Find where the given text appears and provide that cell's center as [x, y] coordinate. 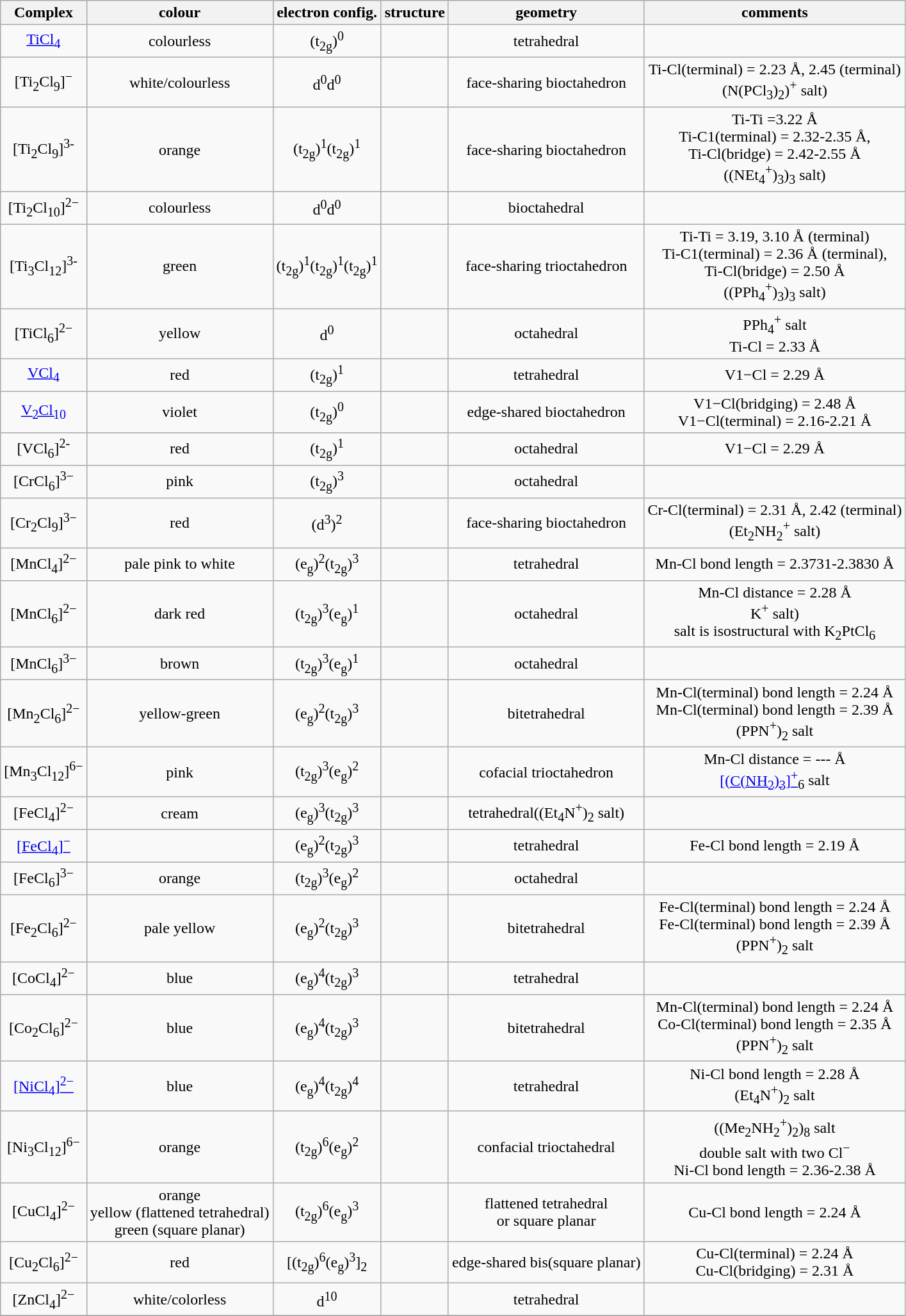
pale yellow [179, 929]
[Ti2Cl10]2− [44, 207]
face-sharing trioctahedron [546, 266]
[Mn3Cl12]6− [44, 772]
[Cr2Cl9]3− [44, 523]
brown [179, 663]
Mn-Cl(terminal) bond length = 2.24 ÅCo-Cl(terminal) bond length = 2.35 Å(PPN+)2 salt [775, 1028]
[NiCl4]2− [44, 1086]
Mn-Cl distance = 2.28 ÅK+ salt)salt is isostructural with K2PtCl6 [775, 613]
(t2g)3 [327, 482]
green [179, 266]
[VCl6]2- [44, 450]
(t2g)6(eg)2 [327, 1146]
[Ni3Cl12]6− [44, 1146]
Ti-Ti = 3.19, 3.10 Å (terminal)Ti-C1(terminal) = 2.36 Å (terminal),Ti-Cl(bridge) = 2.50 Å ((PPh4+)3)3 salt) [775, 266]
[Ti3Cl12]3- [44, 266]
geometry [546, 13]
(t2g)1(t2g)1 [327, 149]
V2Cl10 [44, 412]
electron config. [327, 13]
structure [415, 13]
flattened tetrahedralor square planar [546, 1212]
Ti-Ti =3.22 Å Ti-C1(terminal) = 2.32-2.35 Å,Ti-Cl(bridge) = 2.42-2.55 Å ((NEt4+)3)3 salt) [775, 149]
white/colourless [179, 83]
Mn-Cl bond length = 2.3731-2.3830 Å [775, 564]
edge-shared bioctahedron [546, 412]
colour [179, 13]
comments [775, 13]
[CrCl6]3− [44, 482]
[FeCl4]− [44, 845]
orangeyellow (flattened tetrahedral)green (square planar) [179, 1212]
pale pink to white [179, 564]
dark red [179, 613]
(t2g)1(t2g)1(t2g)1 [327, 266]
Fe-Cl(terminal) bond length = 2.24 ÅFe-Cl(terminal) bond length = 2.39 Å(PPN+)2 salt [775, 929]
yellow-green [179, 713]
VCl4 [44, 375]
((Me2NH2+)2)8 saltdouble salt with two Cl−Ni-Cl bond length = 2.36-2.38 Å [775, 1146]
V1−Cl(bridging) = 2.48 ÅV1−Cl(terminal) = 2.16-2.21 Å [775, 412]
[TiCl6]2− [44, 334]
(eg)3(t2g)3 [327, 813]
Mn-Cl(terminal) bond length = 2.24 ÅMn-Cl(terminal) bond length = 2.39 Å(PPN+)2 salt [775, 713]
[Cu2Cl6]2− [44, 1263]
[MnCl6]3− [44, 663]
[ZnCl4]2− [44, 1300]
edge-shared bis(square planar) [546, 1263]
(d3)2 [327, 523]
cofacial trioctahedron [546, 772]
TiCl4 [44, 41]
d10 [327, 1300]
[Ti2Cl9]− [44, 83]
Mn-Cl distance = --- Å[(C(NH2)3]+6 salt [775, 772]
cream [179, 813]
Fe-Cl bond length = 2.19 Å [775, 845]
Complex [44, 13]
[Fe2Cl6]2− [44, 929]
tetrahedral((Et4N+)2 salt) [546, 813]
PPh4+ saltTi-Cl = 2.33 Å [775, 334]
(eg)4(t2g)4 [327, 1086]
[(t2g)6(eg)3]2 [327, 1263]
[FeCl4]2− [44, 813]
[MnCl4]2− [44, 564]
confacial trioctahedral [546, 1146]
[FeCl6]3− [44, 879]
white/colorless [179, 1300]
[Mn2Cl6]2− [44, 713]
[CuCl4]2− [44, 1212]
Ti-Cl(terminal) = 2.23 Å, 2.45 (terminal)(N(PCl3)2)+ salt) [775, 83]
Cu-Cl bond length = 2.24 Å [775, 1212]
violet [179, 412]
Cr-Cl(terminal) = 2.31 Å, 2.42 (terminal)(Et2NH2+ salt) [775, 523]
[CoCl4]2− [44, 979]
[MnCl6]2− [44, 613]
[Co2Cl6]2− [44, 1028]
d0 [327, 334]
yellow [179, 334]
bioctahedral [546, 207]
(t2g)6(eg)3 [327, 1212]
Ni-Cl bond length = 2.28 Å(Et4N+)2 salt [775, 1086]
[Ti2Cl9]3- [44, 149]
Cu-Cl(terminal) = 2.24 ÅCu-Cl(bridging) = 2.31 Å [775, 1263]
